Extract the (x, y) coordinate from the center of the cell holding the provided text.  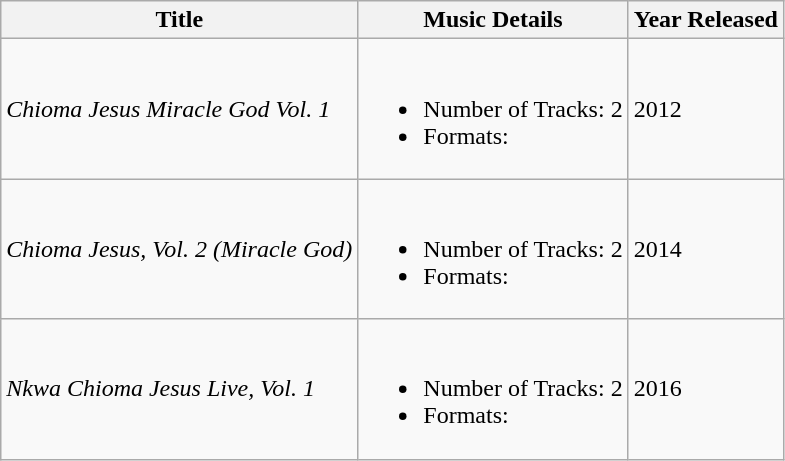
Title (180, 20)
Chioma Jesus Miracle God Vol. 1 (180, 109)
2012 (706, 109)
2014 (706, 249)
Nkwa Chioma Jesus Live, Vol. 1 (180, 389)
Year Released (706, 20)
2016 (706, 389)
Music Details (493, 20)
Chioma Jesus, Vol. 2 (Miracle God) (180, 249)
